Extract the (x, y) coordinate from the center of the cell holding the provided text.  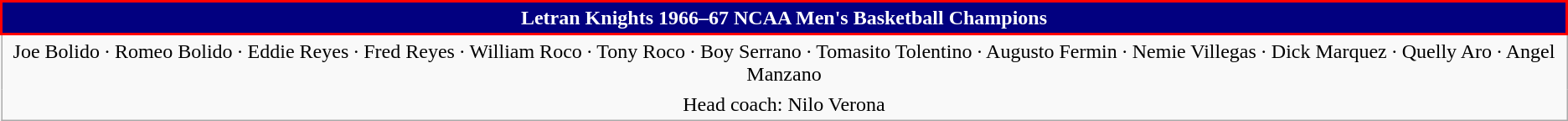
Letran Knights 1966–67 NCAA Men's Basketball Champions (784, 18)
Head coach: Nilo Verona (784, 104)
